From the cell containing the given text, extract its center point as [X, Y] coordinate. 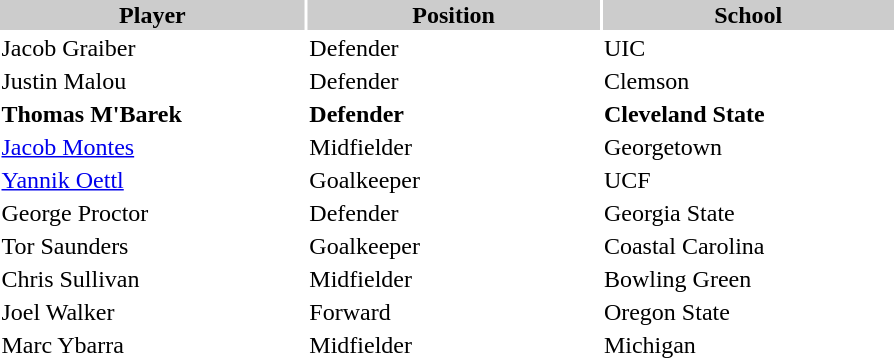
Georgetown [748, 147]
Tor Saunders [152, 246]
UIC [748, 48]
UCF [748, 180]
Thomas M'Barek [152, 114]
Joel Walker [152, 312]
Bowling Green [748, 279]
George Proctor [152, 213]
Oregon State [748, 312]
Georgia State [748, 213]
Player [152, 15]
Jacob Graiber [152, 48]
School [748, 15]
Chris Sullivan [152, 279]
Jacob Montes [152, 147]
Yannik Oettl [152, 180]
Coastal Carolina [748, 246]
Clemson [748, 81]
Justin Malou [152, 81]
Forward [454, 312]
Cleveland State [748, 114]
Position [454, 15]
